Output the (x, y) coordinate of the center of the cell containing the given text.  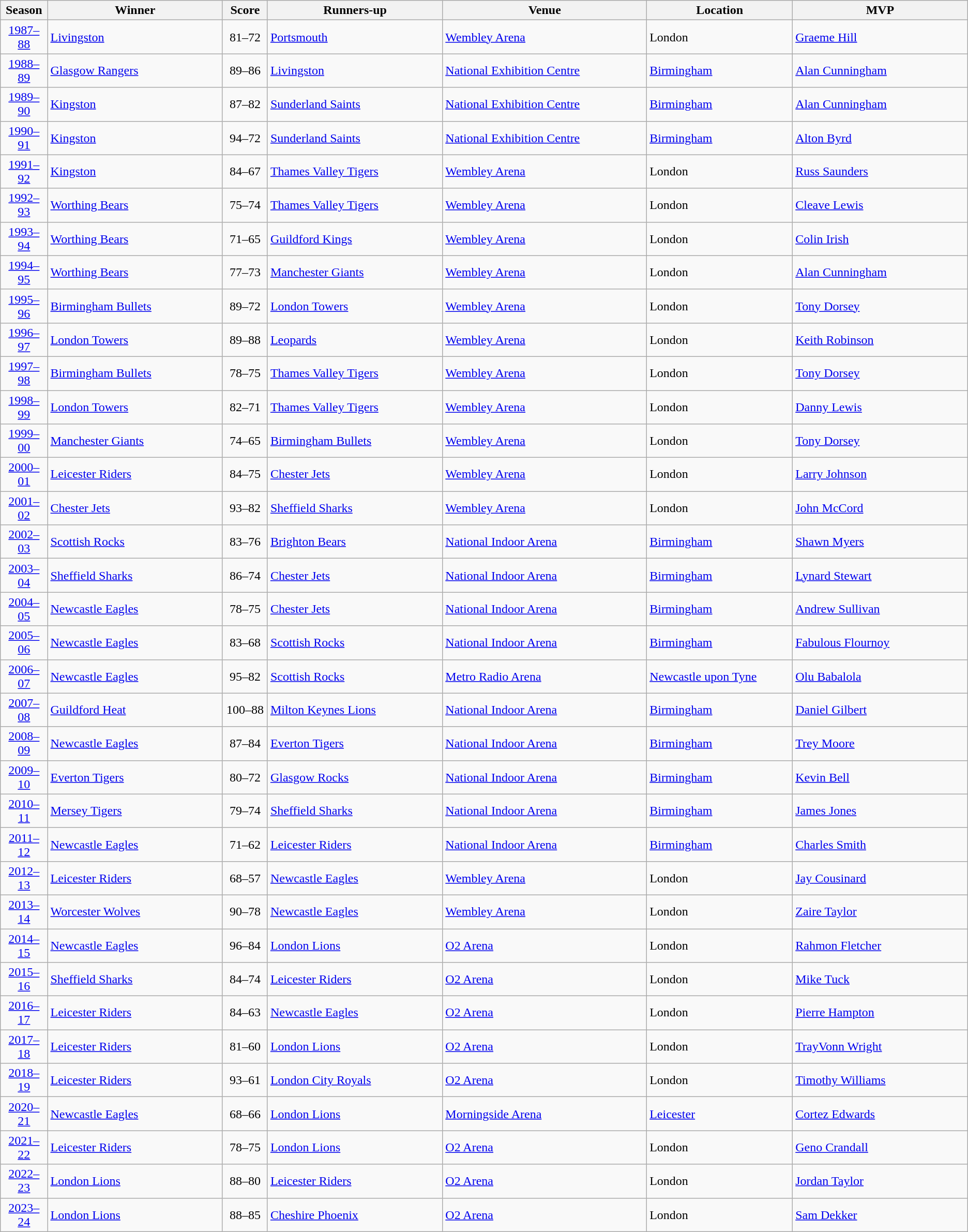
James Jones (880, 811)
1994–95 (24, 272)
Graeme Hill (880, 37)
1998–99 (24, 407)
1995–96 (24, 306)
2002–03 (24, 542)
1999–00 (24, 441)
2010–11 (24, 811)
Jordan Taylor (880, 1181)
74–65 (245, 441)
2009–10 (24, 777)
TrayVonn Wright (880, 1047)
Cortez Edwards (880, 1114)
Season (24, 10)
1992–93 (24, 205)
1987–88 (24, 37)
Portsmouth (355, 37)
Andrew Sullivan (880, 609)
Kevin Bell (880, 777)
Runners-up (355, 10)
Pierre Hampton (880, 1013)
93–61 (245, 1080)
Leopards (355, 339)
84–63 (245, 1013)
Russ Saunders (880, 172)
Zaire Taylor (880, 911)
81–72 (245, 37)
90–78 (245, 911)
87–84 (245, 744)
1988–89 (24, 70)
84–75 (245, 475)
2000–01 (24, 475)
Glasgow Rangers (135, 70)
1996–97 (24, 339)
Venue (545, 10)
Shawn Myers (880, 542)
Jay Cousinard (880, 878)
79–74 (245, 811)
Geno Crandall (880, 1147)
2015–16 (24, 980)
96–84 (245, 945)
London City Royals (355, 1080)
88–80 (245, 1181)
94–72 (245, 138)
84–67 (245, 172)
87–82 (245, 104)
Sam Dekker (880, 1214)
84–74 (245, 980)
Alton Byrd (880, 138)
Cleave Lewis (880, 205)
93–82 (245, 508)
Score (245, 10)
2014–15 (24, 945)
MVP (880, 10)
Lynard Stewart (880, 575)
100–88 (245, 710)
71–65 (245, 239)
88–85 (245, 1214)
89–86 (245, 70)
1989–90 (24, 104)
68–57 (245, 878)
Mike Tuck (880, 980)
81–60 (245, 1047)
2013–14 (24, 911)
82–71 (245, 407)
Fabulous Flournoy (880, 642)
2006–07 (24, 677)
Timothy Williams (880, 1080)
Leicester (720, 1114)
Charles Smith (880, 844)
1993–94 (24, 239)
83–68 (245, 642)
2022–23 (24, 1181)
2023–24 (24, 1214)
89–72 (245, 306)
80–72 (245, 777)
2021–22 (24, 1147)
68–66 (245, 1114)
1997–98 (24, 373)
Glasgow Rocks (355, 777)
1991–92 (24, 172)
Colin Irish (880, 239)
Keith Robinson (880, 339)
2003–04 (24, 575)
Morningside Arena (545, 1114)
Brighton Bears (355, 542)
Newcastle upon Tyne (720, 677)
71–62 (245, 844)
89–88 (245, 339)
86–74 (245, 575)
2018–19 (24, 1080)
2004–05 (24, 609)
Daniel Gilbert (880, 710)
95–82 (245, 677)
Location (720, 10)
2008–09 (24, 744)
83–76 (245, 542)
Metro Radio Arena (545, 677)
2007–08 (24, 710)
1990–91 (24, 138)
Cheshire Phoenix (355, 1214)
Mersey Tigers (135, 811)
Danny Lewis (880, 407)
2016–17 (24, 1013)
2012–13 (24, 878)
Olu Babalola (880, 677)
77–73 (245, 272)
Larry Johnson (880, 475)
Guildford Kings (355, 239)
2011–12 (24, 844)
2017–18 (24, 1047)
Winner (135, 10)
Milton Keynes Lions (355, 710)
2020–21 (24, 1114)
John McCord (880, 508)
2005–06 (24, 642)
Guildford Heat (135, 710)
75–74 (245, 205)
2001–02 (24, 508)
Trey Moore (880, 744)
Worcester Wolves (135, 911)
Rahmon Fletcher (880, 945)
